Scan for the cell matching the given text and deliver its (X, Y) coordinate at center. 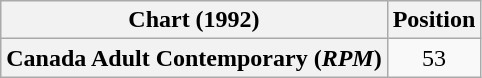
Canada Adult Contemporary (RPM) (194, 58)
Chart (1992) (194, 20)
Position (434, 20)
53 (434, 58)
